Return (X, Y) of the center of cell containing provided text 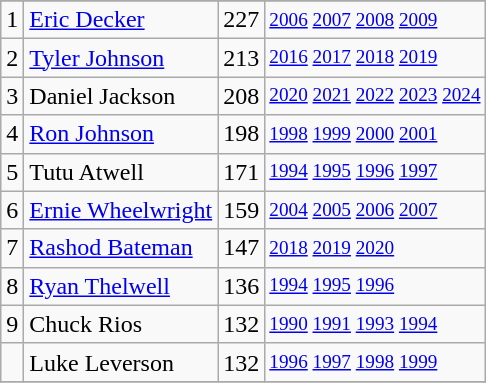
2006 2007 2008 2009 (375, 20)
Ernie Wheelwright (121, 210)
1994 1995 1996 (375, 286)
4 (12, 134)
147 (242, 248)
Rashod Bateman (121, 248)
Ryan Thelwell (121, 286)
8 (12, 286)
5 (12, 172)
Tyler Johnson (121, 58)
Daniel Jackson (121, 96)
Eric Decker (121, 20)
136 (242, 286)
1990 1991 1993 1994 (375, 324)
Luke Leverson (121, 362)
171 (242, 172)
208 (242, 96)
Chuck Rios (121, 324)
9 (12, 324)
227 (242, 20)
198 (242, 134)
2 (12, 58)
1994 1995 1996 1997 (375, 172)
2020 2021 2022 2023 2024 (375, 96)
2018 2019 2020 (375, 248)
6 (12, 210)
2004 2005 2006 2007 (375, 210)
159 (242, 210)
Ron Johnson (121, 134)
1996 1997 1998 1999 (375, 362)
2016 2017 2018 2019 (375, 58)
1 (12, 20)
213 (242, 58)
7 (12, 248)
1998 1999 2000 2001 (375, 134)
Tutu Atwell (121, 172)
3 (12, 96)
